Capture the cell that displays the provided text and extract its [X, Y] central coordinate. 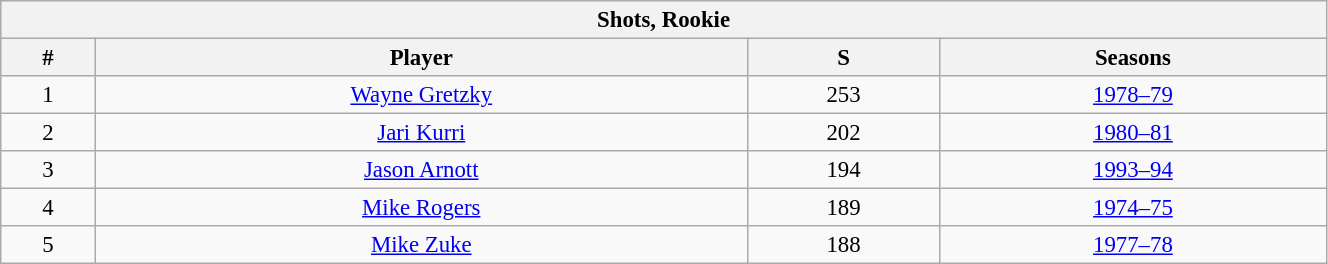
Seasons [1132, 58]
1974–75 [1132, 208]
5 [48, 245]
Mike Zuke [422, 245]
Mike Rogers [422, 208]
4 [48, 208]
188 [844, 245]
194 [844, 170]
1978–79 [1132, 95]
253 [844, 95]
Player [422, 58]
S [844, 58]
Wayne Gretzky [422, 95]
2 [48, 133]
# [48, 58]
Shots, Rookie [664, 20]
Jari Kurri [422, 133]
1993–94 [1132, 170]
189 [844, 208]
1980–81 [1132, 133]
3 [48, 170]
202 [844, 133]
1 [48, 95]
Jason Arnott [422, 170]
1977–78 [1132, 245]
